Identify which cell holds the provided text, then report its [x, y] central coordinate. 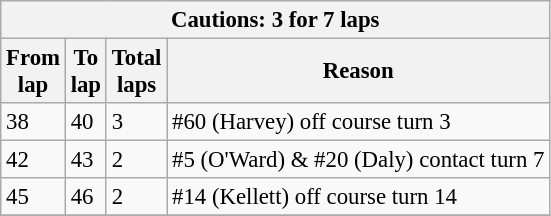
38 [34, 122]
42 [34, 160]
#60 (Harvey) off course turn 3 [358, 122]
40 [86, 122]
#14 (Kellett) off course turn 14 [358, 197]
43 [86, 160]
Reason [358, 72]
Cautions: 3 for 7 laps [276, 20]
3 [136, 122]
46 [86, 197]
45 [34, 197]
Tolap [86, 72]
Totallaps [136, 72]
#5 (O'Ward) & #20 (Daly) contact turn 7 [358, 160]
Fromlap [34, 72]
